Search for the cell housing the specified text and yield its (x, y) center coordinate. 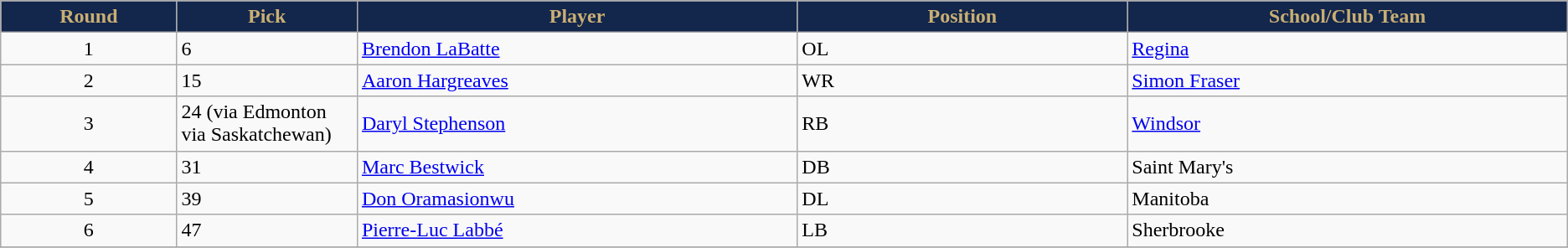
5 (89, 199)
4 (89, 167)
2 (89, 80)
Don Oramasionwu (576, 199)
47 (267, 230)
Aaron Hargreaves (576, 80)
Manitoba (1347, 199)
DB (962, 167)
School/Club Team (1347, 17)
39 (267, 199)
1 (89, 49)
DL (962, 199)
Pierre-Luc Labbé (576, 230)
Sherbrooke (1347, 230)
Saint Mary's (1347, 167)
3 (89, 124)
LB (962, 230)
31 (267, 167)
Marc Bestwick (576, 167)
Simon Fraser (1347, 80)
Daryl Stephenson (576, 124)
WR (962, 80)
Pick (267, 17)
Regina (1347, 49)
Player (576, 17)
Brendon LaBatte (576, 49)
15 (267, 80)
Position (962, 17)
24 (via Edmonton via Saskatchewan) (267, 124)
Round (89, 17)
OL (962, 49)
RB (962, 124)
Windsor (1347, 124)
